Provide the (x, y) coordinate of the cell's center where the given text is located.  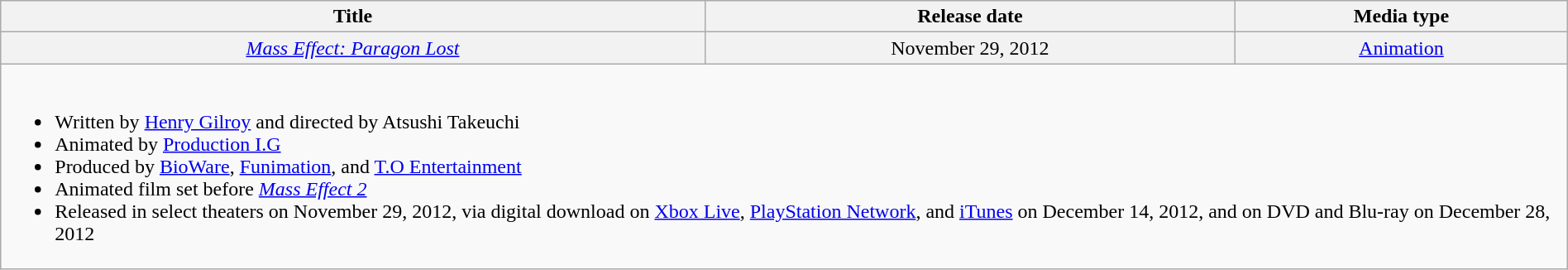
Title (352, 17)
Mass Effect: Paragon Lost (352, 48)
November 29, 2012 (969, 48)
Animation (1402, 48)
Release date (969, 17)
Media type (1402, 17)
